Output the (X, Y) coordinate of the center of the cell containing the given text.  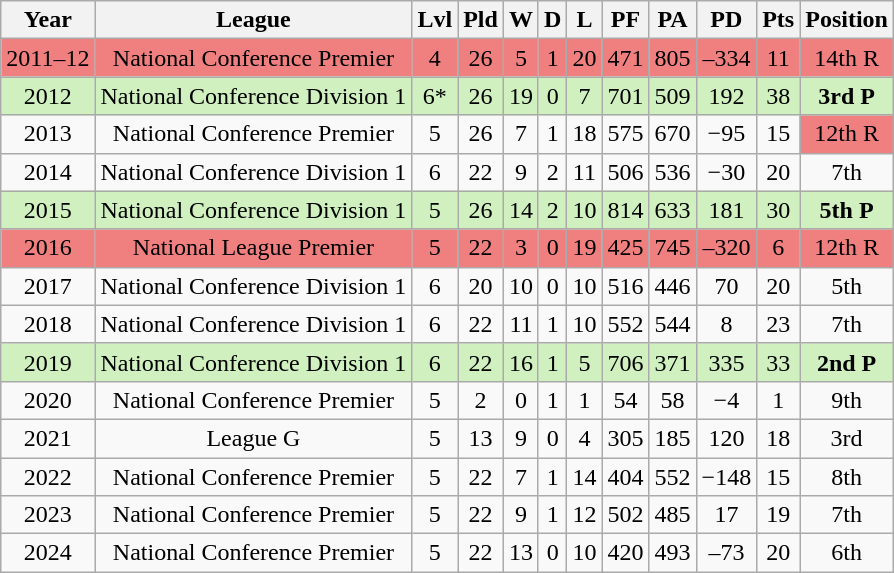
493 (672, 553)
16 (520, 362)
192 (726, 96)
League G (254, 438)
6th (847, 553)
3 (520, 248)
9th (847, 400)
54 (626, 400)
League (254, 20)
30 (778, 210)
305 (626, 438)
404 (626, 477)
17 (726, 515)
536 (672, 172)
2015 (48, 210)
516 (626, 286)
2018 (48, 324)
2017 (48, 286)
706 (626, 362)
506 (626, 172)
33 (778, 362)
3rd (847, 438)
335 (726, 362)
185 (672, 438)
23 (778, 324)
371 (672, 362)
Year (48, 20)
L (584, 20)
58 (672, 400)
38 (778, 96)
544 (672, 324)
2019 (48, 362)
14th R (847, 58)
745 (672, 248)
–334 (726, 58)
8 (726, 324)
2023 (48, 515)
633 (672, 210)
PD (726, 20)
8th (847, 477)
−148 (726, 477)
12 (584, 515)
2012 (48, 96)
2011–12 (48, 58)
6* (435, 96)
PF (626, 20)
–73 (726, 553)
575 (626, 134)
−4 (726, 400)
Pts (778, 20)
W (520, 20)
D (552, 20)
−95 (726, 134)
420 (626, 553)
2016 (48, 248)
446 (672, 286)
2021 (48, 438)
–320 (726, 248)
2014 (48, 172)
2020 (48, 400)
509 (672, 96)
Lvl (435, 20)
3rd P (847, 96)
5th (847, 286)
2024 (48, 553)
181 (726, 210)
70 (726, 286)
485 (672, 515)
701 (626, 96)
471 (626, 58)
2013 (48, 134)
5th P (847, 210)
120 (726, 438)
2nd P (847, 362)
814 (626, 210)
670 (672, 134)
Pld (481, 20)
2022 (48, 477)
425 (626, 248)
805 (672, 58)
PA (672, 20)
National League Premier (254, 248)
Position (847, 20)
−30 (726, 172)
502 (626, 515)
